Return (X, Y) of the center of cell containing provided text 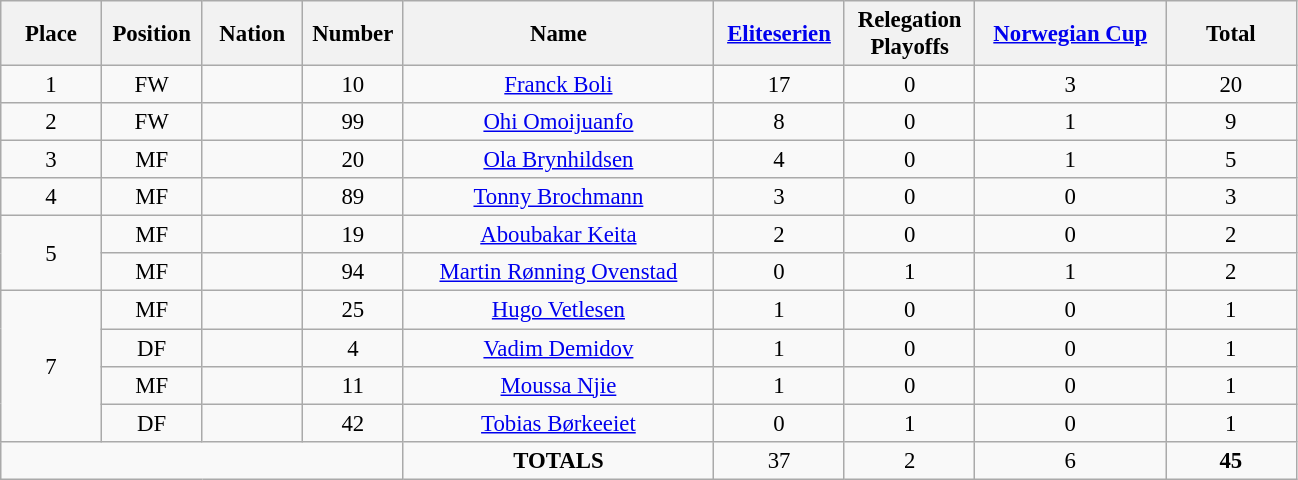
9 (1232, 122)
Eliteserien (780, 34)
42 (354, 423)
Number (354, 34)
17 (780, 85)
8 (780, 122)
Ohi Omoijuanfo (558, 122)
94 (354, 273)
19 (354, 235)
Total (1232, 34)
TOTALS (558, 460)
Martin Rønning Ovenstad (558, 273)
99 (354, 122)
89 (354, 197)
Vadim Demidov (558, 348)
Name (558, 34)
7 (52, 366)
Ola Brynhildsen (558, 160)
10 (354, 85)
Hugo Vetlesen (558, 310)
Nation (252, 34)
11 (354, 385)
Aboubakar Keita (558, 235)
Position (152, 34)
45 (1232, 460)
Norwegian Cup (1070, 34)
Tonny Brochmann (558, 197)
Relegation Playoffs (910, 34)
6 (1070, 460)
37 (780, 460)
25 (354, 310)
Tobias Børkeeiet (558, 423)
Place (52, 34)
Franck Boli (558, 85)
Moussa Njie (558, 385)
